Return [X, Y] of the center of cell containing provided text 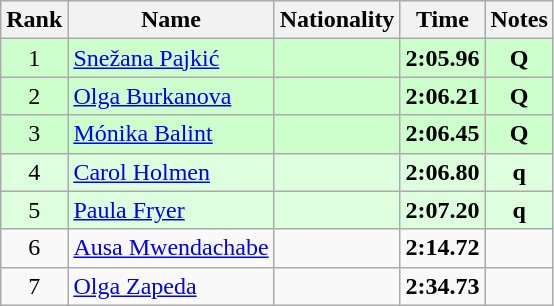
7 [34, 286]
5 [34, 210]
Ausa Mwendachabe [171, 248]
6 [34, 248]
Mónika Balint [171, 134]
Snežana Pajkić [171, 58]
2:06.80 [442, 172]
Olga Zapeda [171, 286]
4 [34, 172]
2:06.21 [442, 96]
2:05.96 [442, 58]
Carol Holmen [171, 172]
3 [34, 134]
Paula Fryer [171, 210]
1 [34, 58]
Notes [519, 20]
2:07.20 [442, 210]
Nationality [337, 20]
Name [171, 20]
2:34.73 [442, 286]
Rank [34, 20]
Olga Burkanova [171, 96]
2:14.72 [442, 248]
2:06.45 [442, 134]
Time [442, 20]
2 [34, 96]
